Return the [x, y] coordinate for the center point of the cell that contains the specified text.  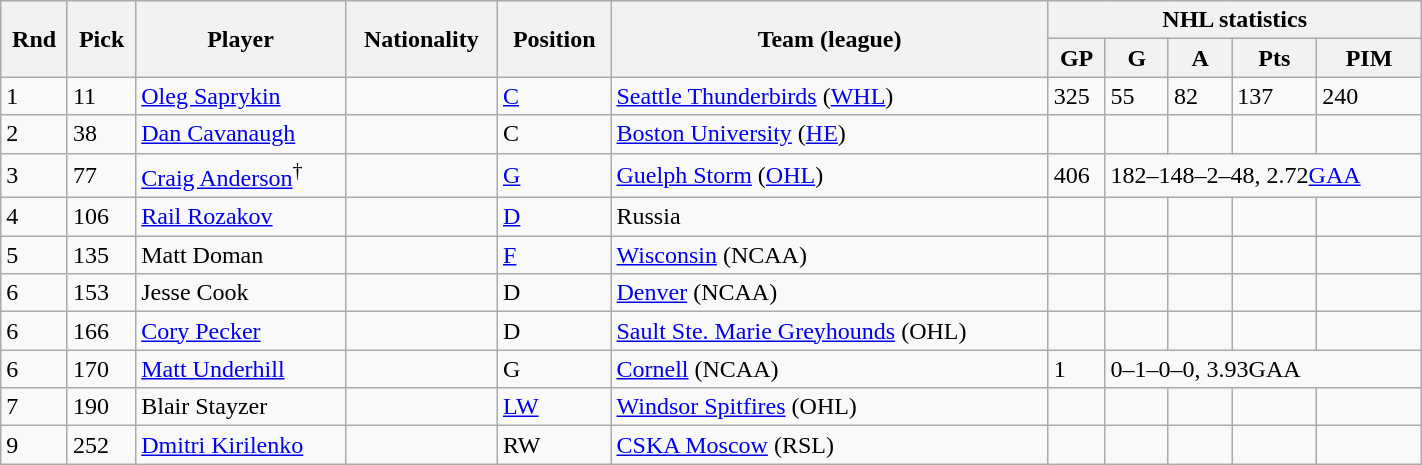
Matt Underhill [241, 369]
NHL statistics [1234, 20]
RW [554, 445]
38 [101, 134]
4 [34, 217]
Rnd [34, 39]
PIM [1369, 58]
170 [101, 369]
Nationality [421, 39]
Player [241, 39]
106 [101, 217]
9 [34, 445]
Dan Cavanaugh [241, 134]
A [1200, 58]
Cornell (NCAA) [830, 369]
Russia [830, 217]
F [554, 255]
55 [1136, 96]
0–1–0–0, 3.93GAA [1263, 369]
135 [101, 255]
Pts [1274, 58]
3 [34, 176]
406 [1076, 176]
240 [1369, 96]
82 [1200, 96]
Dmitri Kirilenko [241, 445]
137 [1274, 96]
325 [1076, 96]
Jesse Cook [241, 293]
Position [554, 39]
Matt Doman [241, 255]
190 [101, 407]
252 [101, 445]
Rail Rozakov [241, 217]
Craig Anderson† [241, 176]
Guelph Storm (OHL) [830, 176]
166 [101, 331]
Cory Pecker [241, 331]
CSKA Moscow (RSL) [830, 445]
182–148–2–48, 2.72GAA [1263, 176]
Sault Ste. Marie Greyhounds (OHL) [830, 331]
Denver (NCAA) [830, 293]
77 [101, 176]
Pick [101, 39]
Wisconsin (NCAA) [830, 255]
Blair Stayzer [241, 407]
Seattle Thunderbirds (WHL) [830, 96]
2 [34, 134]
5 [34, 255]
Windsor Spitfires (OHL) [830, 407]
7 [34, 407]
153 [101, 293]
LW [554, 407]
Oleg Saprykin [241, 96]
11 [101, 96]
Team (league) [830, 39]
Boston University (HE) [830, 134]
GP [1076, 58]
